Extract the [X, Y] coordinate from the center of the cell holding the provided text.  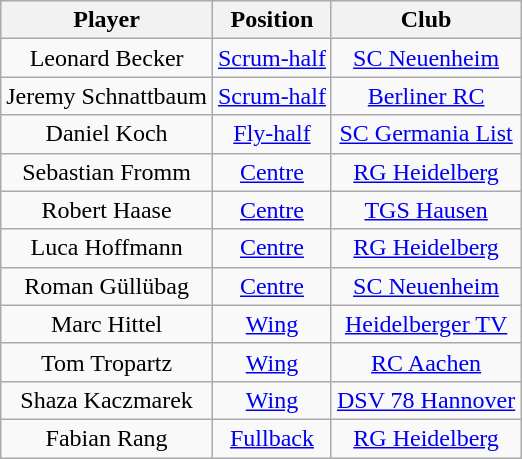
DSV 78 Hannover [426, 400]
Luca Hoffmann [107, 248]
Club [426, 20]
Tom Tropartz [107, 362]
Fabian Rang [107, 438]
Robert Haase [107, 210]
Roman Güllübag [107, 286]
Berliner RC [426, 96]
SC Germania List [426, 134]
Jeremy Schnattbaum [107, 96]
Fullback [272, 438]
Heidelberger TV [426, 324]
Shaza Kaczmarek [107, 400]
RC Aachen [426, 362]
Daniel Koch [107, 134]
Fly-half [272, 134]
Marc Hittel [107, 324]
Sebastian Fromm [107, 172]
Leonard Becker [107, 58]
Player [107, 20]
TGS Hausen [426, 210]
Position [272, 20]
